Extract the (x, y) coordinate from the center of the cell holding the provided text.  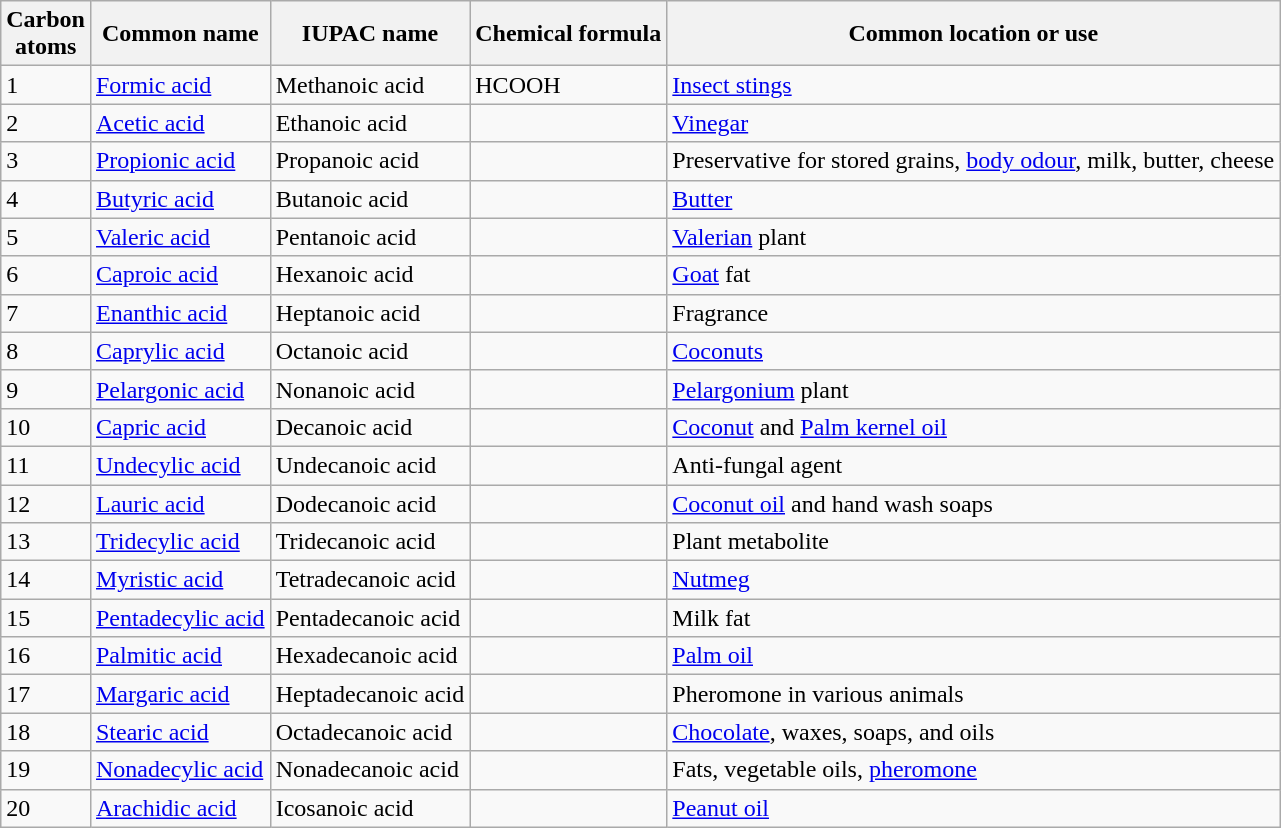
Pelargonium plant (974, 389)
Octadecanoic acid (370, 732)
Dodecanoic acid (370, 503)
Decanoic acid (370, 427)
18 (46, 732)
14 (46, 580)
Palm oil (974, 656)
4 (46, 199)
Butanoic acid (370, 199)
Palmitic acid (180, 656)
Ethanoic acid (370, 123)
Heptadecanoic acid (370, 694)
Caprylic acid (180, 351)
Undecylic acid (180, 465)
Stearic acid (180, 732)
Tridecanoic acid (370, 542)
3 (46, 161)
Milk fat (974, 618)
13 (46, 542)
11 (46, 465)
2 (46, 123)
Valerian plant (974, 237)
8 (46, 351)
Fragrance (974, 313)
Carbonatoms (46, 34)
Propanoic acid (370, 161)
Pelargonic acid (180, 389)
15 (46, 618)
Common location or use (974, 34)
Nonadecanoic acid (370, 770)
Octanoic acid (370, 351)
Coconut and Palm kernel oil (974, 427)
Chocolate, waxes, soaps, and oils (974, 732)
Pentadecanoic acid (370, 618)
Nonanoic acid (370, 389)
IUPAC name (370, 34)
6 (46, 275)
Vinegar (974, 123)
Peanut oil (974, 808)
Nonadecylic acid (180, 770)
Chemical formula (568, 34)
Tetradecanoic acid (370, 580)
Fats, vegetable oils, pheromone (974, 770)
Butter (974, 199)
7 (46, 313)
Caproic acid (180, 275)
Enanthic acid (180, 313)
Coconuts (974, 351)
Heptanoic acid (370, 313)
Coconut oil and hand wash soaps (974, 503)
Margaric acid (180, 694)
Tridecylic acid (180, 542)
Hexanoic acid (370, 275)
17 (46, 694)
Capric acid (180, 427)
Methanoic acid (370, 85)
Pheromone in various animals (974, 694)
Pentanoic acid (370, 237)
Undecanoic acid (370, 465)
Pentadecylic acid (180, 618)
19 (46, 770)
9 (46, 389)
Valeric acid (180, 237)
HCOOH (568, 85)
12 (46, 503)
Lauric acid (180, 503)
Propionic acid (180, 161)
20 (46, 808)
Anti-fungal agent (974, 465)
Myristic acid (180, 580)
Common name (180, 34)
Nutmeg (974, 580)
Acetic acid (180, 123)
Formic acid (180, 85)
Insect stings (974, 85)
Preservative for stored grains, body odour, milk, butter, cheese (974, 161)
Plant metabolite (974, 542)
Icosanoic acid (370, 808)
Goat fat (974, 275)
5 (46, 237)
10 (46, 427)
Butyric acid (180, 199)
Hexadecanoic acid (370, 656)
1 (46, 85)
Arachidic acid (180, 808)
16 (46, 656)
